Output the [X, Y] coordinate of the center of the cell containing the given text.  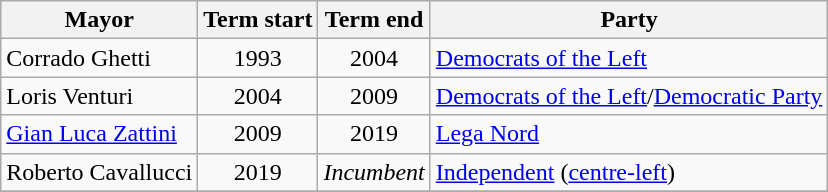
Term start [258, 20]
Mayor [100, 20]
Incumbent [374, 172]
Gian Luca Zattini [100, 134]
Corrado Ghetti [100, 58]
Democrats of the Left/Democratic Party [629, 96]
Independent (centre-left) [629, 172]
Roberto Cavallucci [100, 172]
Term end [374, 20]
Loris Venturi [100, 96]
1993 [258, 58]
Lega Nord [629, 134]
Democrats of the Left [629, 58]
Party [629, 20]
